Return the [X, Y] coordinate for the center point of the cell that contains the specified text.  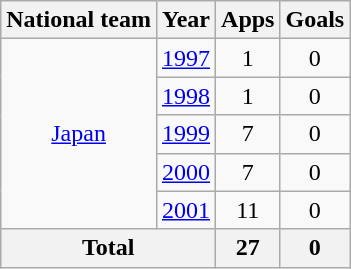
1999 [186, 134]
Apps [248, 20]
27 [248, 248]
Year [186, 20]
Total [108, 248]
11 [248, 210]
National team [79, 20]
2000 [186, 172]
1997 [186, 58]
2001 [186, 210]
Goals [315, 20]
1998 [186, 96]
Japan [79, 134]
